Find where the given text appears and provide that cell's center as [x, y] coordinate. 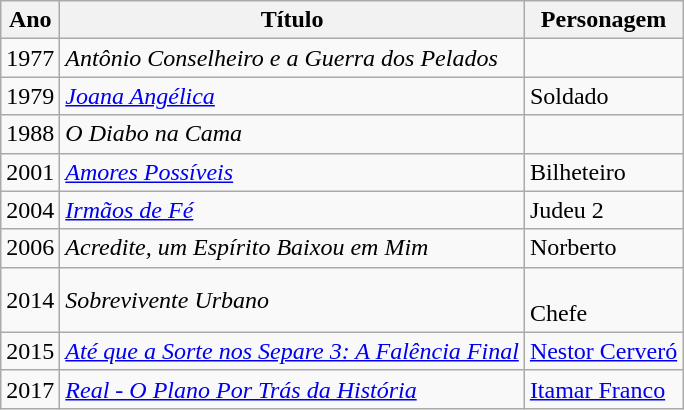
2015 [30, 351]
1988 [30, 134]
2006 [30, 248]
Norberto [603, 248]
Real - O Plano Por Trás da História [292, 389]
Título [292, 20]
Ano [30, 20]
Acredite, um Espírito Baixou em Mim [292, 248]
Sobrevivente Urbano [292, 300]
O Diabo na Cama [292, 134]
Nestor Cerveró [603, 351]
Judeu 2 [603, 210]
1977 [30, 58]
Bilheteiro [603, 172]
Antônio Conselheiro e a Guerra dos Pelados [292, 58]
Até que a Sorte nos Separe 3: A Falência Final [292, 351]
Joana Angélica [292, 96]
Amores Possíveis [292, 172]
Irmãos de Fé [292, 210]
2014 [30, 300]
2001 [30, 172]
2004 [30, 210]
Soldado [603, 96]
1979 [30, 96]
2017 [30, 389]
Itamar Franco [603, 389]
Personagem [603, 20]
Chefe [603, 300]
